For the text-containing cell, return its midpoint in [X, Y] coordinate format. 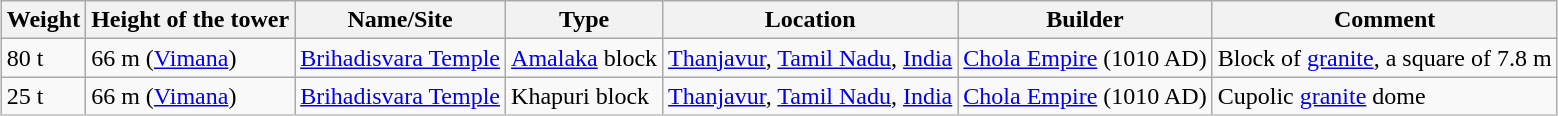
Comment [1384, 20]
Weight [43, 20]
Khapuri block [584, 96]
80 t [43, 58]
25 t [43, 96]
Block of granite, a square of 7.8 m [1384, 58]
Cupolic granite dome [1384, 96]
Amalaka block [584, 58]
Type [584, 20]
Name/Site [400, 20]
Builder [1085, 20]
Location [810, 20]
Height of the tower [190, 20]
